Output the (x, y) coordinate of the center of the cell containing the given text.  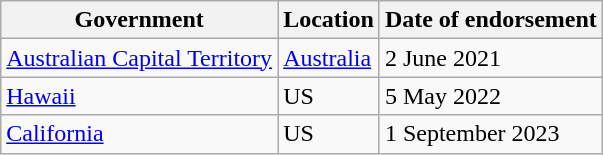
Location (329, 20)
California (140, 134)
Government (140, 20)
Hawaii (140, 96)
Australian Capital Territory (140, 58)
2 June 2021 (490, 58)
5 May 2022 (490, 96)
Australia (329, 58)
Date of endorsement (490, 20)
1 September 2023 (490, 134)
